From the cell containing the given text, extract its center point as (X, Y) coordinate. 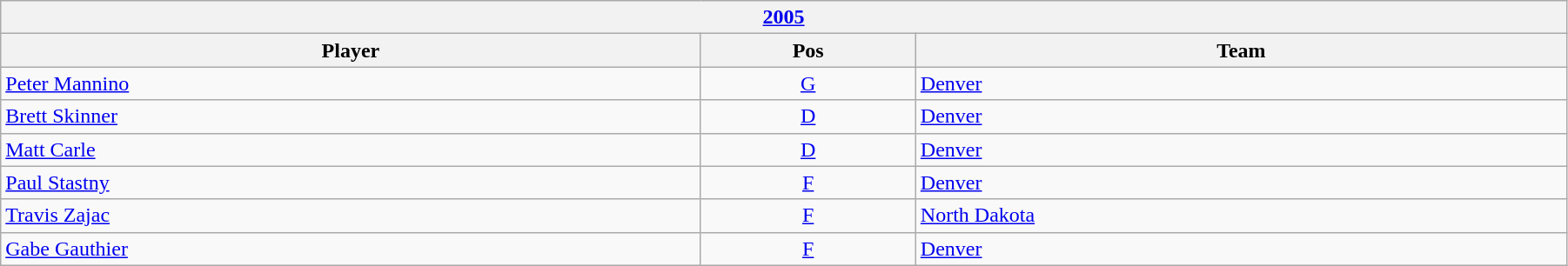
Paul Stastny (351, 183)
Matt Carle (351, 150)
Pos (807, 50)
Gabe Gauthier (351, 249)
2005 (784, 17)
G (807, 83)
Team (1241, 50)
North Dakota (1241, 216)
Player (351, 50)
Peter Mannino (351, 83)
Brett Skinner (351, 116)
Travis Zajac (351, 216)
